Provide the [X, Y] coordinate of the cell's center where the given text is located.  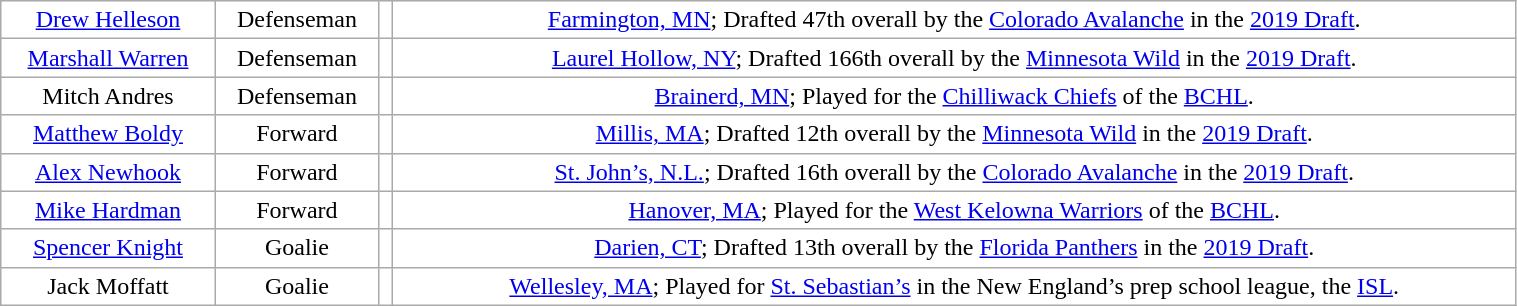
Laurel Hollow, NY; Drafted 166th overall by the Minnesota Wild in the 2019 Draft. [954, 58]
Darien, CT; Drafted 13th overall by the Florida Panthers in the 2019 Draft. [954, 248]
Matthew Boldy [108, 134]
St. John’s, N.L.; Drafted 16th overall by the Colorado Avalanche in the 2019 Draft. [954, 172]
Marshall Warren [108, 58]
Millis, MA; Drafted 12th overall by the Minnesota Wild in the 2019 Draft. [954, 134]
Wellesley, MA; Played for St. Sebastian’s in the New England’s prep school league, the ISL. [954, 286]
Jack Moffatt [108, 286]
Brainerd, MN; Played for the Chilliwack Chiefs of the BCHL. [954, 96]
Spencer Knight [108, 248]
Hanover, MA; Played for the West Kelowna Warriors of the BCHL. [954, 210]
Mitch Andres [108, 96]
Mike Hardman [108, 210]
Farmington, MN; Drafted 47th overall by the Colorado Avalanche in the 2019 Draft. [954, 20]
Alex Newhook [108, 172]
Drew Helleson [108, 20]
